Scan for the cell matching the given text and deliver its (X, Y) coordinate at center. 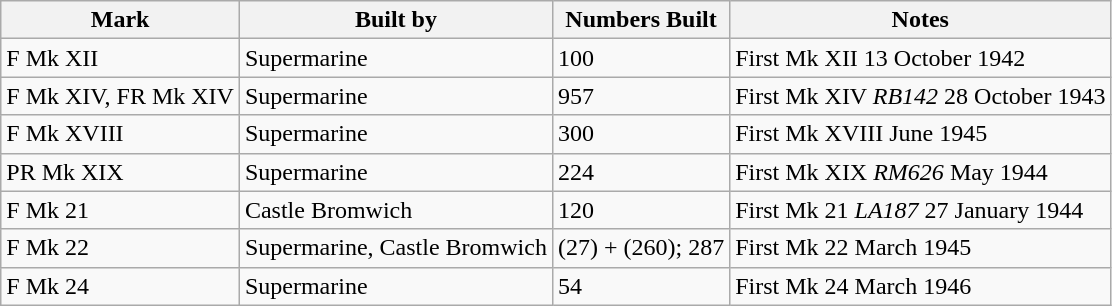
F Mk XII (120, 58)
54 (640, 286)
Castle Bromwich (396, 210)
First Mk 24 March 1946 (920, 286)
Numbers Built (640, 20)
First Mk XIV RB142 28 October 1943 (920, 96)
120 (640, 210)
100 (640, 58)
Supermarine, Castle Bromwich (396, 248)
F Mk 24 (120, 286)
Built by (396, 20)
First Mk 22 March 1945 (920, 248)
Notes (920, 20)
First Mk 21 LA187 27 January 1944 (920, 210)
First Mk XIX RM626 May 1944 (920, 172)
300 (640, 134)
F Mk 22 (120, 248)
PR Mk XIX (120, 172)
F Mk XIV, FR Mk XIV (120, 96)
224 (640, 172)
(27) + (260); 287 (640, 248)
957 (640, 96)
First Mk XVIII June 1945 (920, 134)
F Mk XVIII (120, 134)
First Mk XII 13 October 1942 (920, 58)
F Mk 21 (120, 210)
Mark (120, 20)
